Pinpoint the cell where the given text exists, returning its (X, Y) midpoint coordinate. 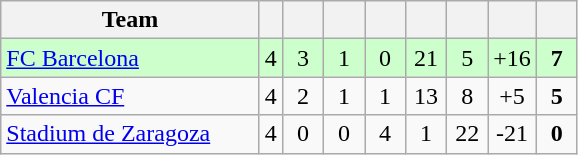
8 (468, 96)
13 (426, 96)
FC Barcelona (130, 58)
+5 (512, 96)
22 (468, 134)
7 (556, 58)
3 (302, 58)
Team (130, 20)
2 (302, 96)
+16 (512, 58)
Valencia CF (130, 96)
Stadium de Zaragoza (130, 134)
-21 (512, 134)
21 (426, 58)
